Determine the (x, y) coordinate at the center of the cell enclosing the given text.  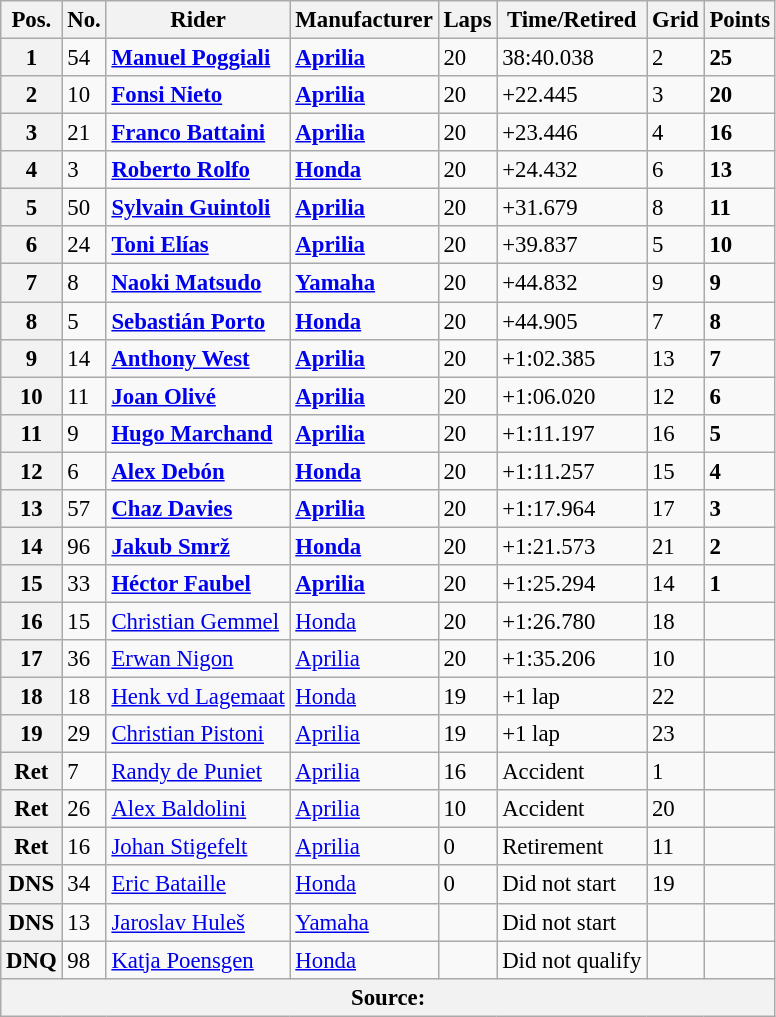
54 (84, 58)
29 (84, 734)
Henk vd Lagemaat (198, 697)
Alex Debón (198, 471)
34 (84, 885)
+39.837 (572, 245)
DNQ (32, 960)
+44.832 (572, 283)
+1:26.780 (572, 621)
Points (740, 20)
Franco Battaini (198, 133)
57 (84, 509)
+31.679 (572, 208)
23 (676, 734)
Retirement (572, 847)
+1:02.385 (572, 358)
Source: (388, 997)
Joan Olivé (198, 396)
+24.432 (572, 170)
24 (84, 245)
Manuel Poggiali (198, 58)
+23.446 (572, 133)
96 (84, 546)
Alex Baldolini (198, 809)
26 (84, 809)
Katja Poensgen (198, 960)
Johan Stigefelt (198, 847)
Christian Pistoni (198, 734)
+1:11.257 (572, 471)
Chaz Davies (198, 509)
Anthony West (198, 358)
Héctor Faubel (198, 584)
+1:06.020 (572, 396)
50 (84, 208)
+1:21.573 (572, 546)
+1:17.964 (572, 509)
+1:35.206 (572, 659)
22 (676, 697)
+44.905 (572, 321)
Christian Gemmel (198, 621)
Pos. (32, 20)
98 (84, 960)
+1:11.197 (572, 433)
+1:25.294 (572, 584)
Erwan Nigon (198, 659)
Grid (676, 20)
Roberto Rolfo (198, 170)
+22.445 (572, 95)
Jakub Smrž (198, 546)
Randy de Puniet (198, 772)
Fonsi Nieto (198, 95)
Time/Retired (572, 20)
Sebastián Porto (198, 321)
38:40.038 (572, 58)
Hugo Marchand (198, 433)
Manufacturer (364, 20)
No. (84, 20)
Naoki Matsudo (198, 283)
Eric Bataille (198, 885)
Toni Elías (198, 245)
25 (740, 58)
Jaroslav Huleš (198, 922)
33 (84, 584)
Sylvain Guintoli (198, 208)
36 (84, 659)
Did not qualify (572, 960)
Rider (198, 20)
Laps (468, 20)
